Scan for the cell matching the given text and deliver its [x, y] coordinate at center. 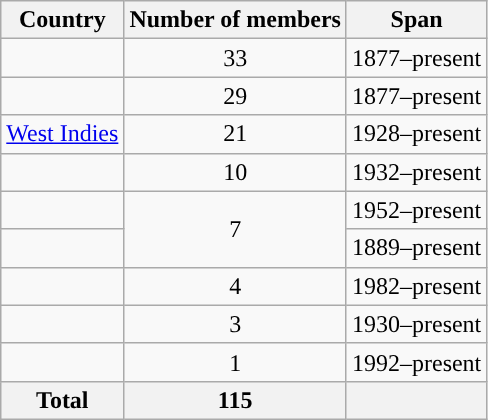
1889–present [416, 248]
1928–present [416, 134]
33 [236, 58]
Number of members [236, 20]
1952–present [416, 210]
115 [236, 400]
West Indies [62, 134]
1992–present [416, 362]
4 [236, 286]
3 [236, 324]
1930–present [416, 324]
1932–present [416, 172]
7 [236, 229]
10 [236, 172]
1982–present [416, 286]
1 [236, 362]
29 [236, 96]
21 [236, 134]
Country [62, 20]
Total [62, 400]
Span [416, 20]
